Identify which cell holds the provided text, then report its [x, y] central coordinate. 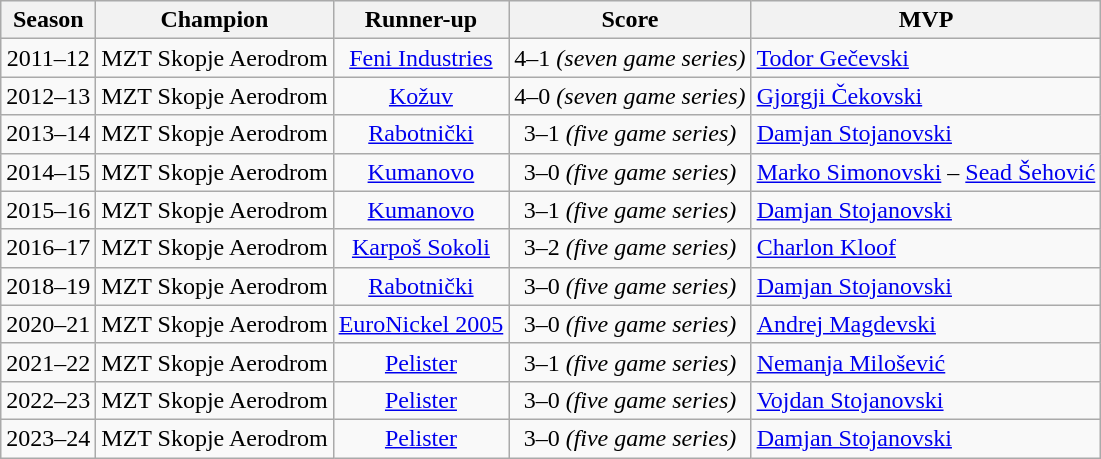
4–1 (seven game series) [630, 58]
Marko Simonovski – Sead Šehović [926, 172]
Charlon Kloof [926, 248]
2013–14 [48, 134]
Score [630, 20]
Nemanja Milošević [926, 362]
Todor Gečevski [926, 58]
2023–24 [48, 438]
2015–16 [48, 210]
MVP [926, 20]
Vojdan Stojanovski [926, 400]
EuroNickel 2005 [421, 324]
Kožuv [421, 96]
2014–15 [48, 172]
Karpoš Sokoli [421, 248]
3–2 (five game series) [630, 248]
Feni Industries [421, 58]
2011–12 [48, 58]
Champion [214, 20]
2018–19 [48, 286]
Gjorgji Čekovski [926, 96]
Runner-up [421, 20]
4–0 (seven game series) [630, 96]
Season [48, 20]
Andrej Magdevski [926, 324]
2021–22 [48, 362]
2020–21 [48, 324]
2012–13 [48, 96]
2022–23 [48, 400]
2016–17 [48, 248]
